From the cell containing the given text, extract its center point as (X, Y) coordinate. 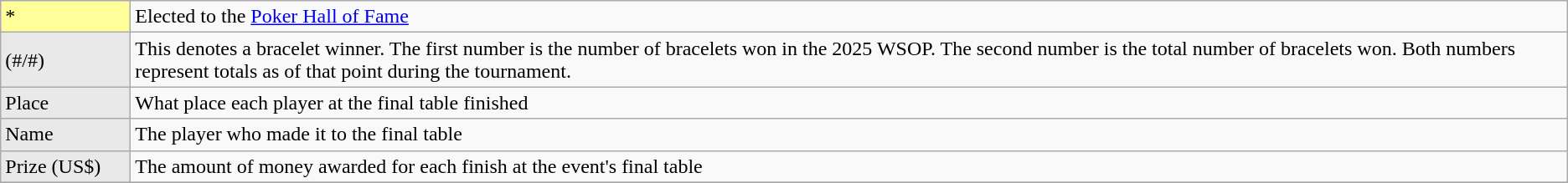
Prize (US$) (65, 166)
What place each player at the final table finished (849, 103)
* (65, 17)
The amount of money awarded for each finish at the event's final table (849, 166)
(#/#) (65, 60)
Elected to the Poker Hall of Fame (849, 17)
The player who made it to the final table (849, 135)
Name (65, 135)
Place (65, 103)
